Return (x, y) of the center of cell containing provided text 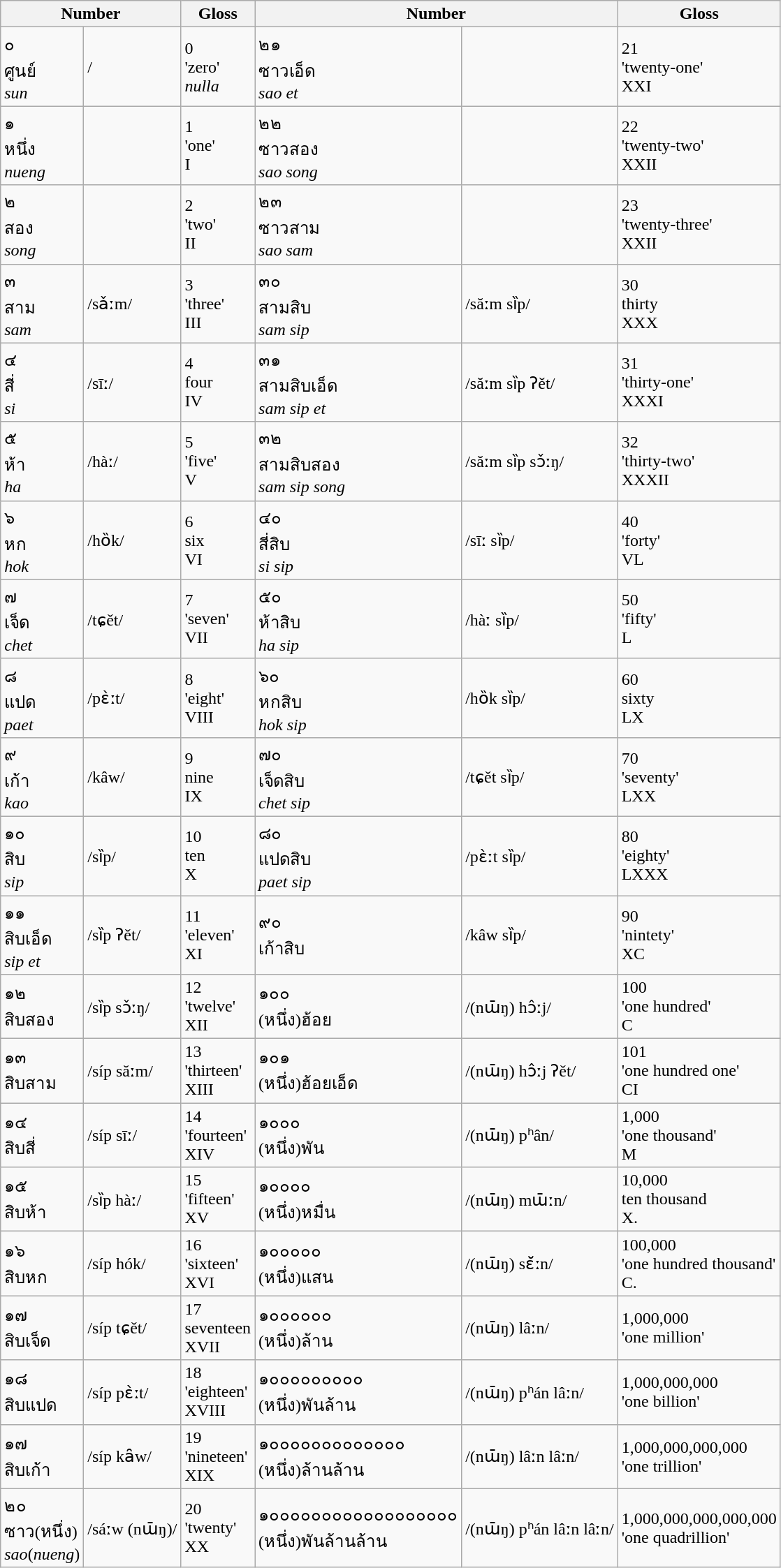
๔๐สี่สิบsi sip (358, 540)
๘แปดpaet (42, 698)
70'seventy'LXX (699, 776)
12'twelve'XII (218, 1007)
๑๗สิบเจ็ด (42, 1328)
/hȍk sȉp/ (540, 698)
10tenX (218, 856)
/sǎːm/ (133, 303)
/hȍk/ (133, 540)
๑๗สิบเก้า (42, 1456)
16'sixteen'XVI (218, 1264)
๙๐เก้าสิบ (358, 934)
/síp tɕět/ (133, 1328)
1,000,000,000,000,000'one quadrillion' (699, 1528)
15'fifteen'XV (218, 1199)
/sȉp ʔět/ (133, 934)
11'eleven'XI (218, 934)
๑๐๐๐๐๐(หนึ่ง)แสน (358, 1264)
/hàː sȉp/ (540, 619)
๑๐๐๐๐๐๐๐๐๐๐๐๐๐(หนึ่ง)ล้านล้าน (358, 1456)
/(nɯ̄ŋ) pʰán lâːn/ (540, 1392)
๓สามsam (42, 303)
๑๐๐๐๐๐๐๐๐๐(หนึ่ง)พันล้าน (358, 1392)
๑หนึ่งnueng (42, 145)
1,000,000,000'one billion' (699, 1392)
/(nɯ̄ŋ) lâːn lâːn/ (540, 1456)
/síp săːm/ (133, 1071)
/síp kȃw/ (133, 1456)
2'two'II (218, 225)
7'seven'VII (218, 619)
/(nɯ̄ŋ) lâːn/ (540, 1328)
๒๑ซาวเอ็ดsao et (358, 67)
/ (133, 67)
14'fourteen'XIV (218, 1135)
/kâw/ (133, 776)
/(nɯ̄ŋ) sɛ̆ːn/ (540, 1264)
๐ศูนย์sun (42, 67)
/pɛ̀ːt/ (133, 698)
/săːm sȉp sɔ̌ːŋ/ (540, 461)
/sȉp hàː/ (133, 1199)
๓๑สามสิบเอ็ดsam sip et (358, 383)
5'five'V (218, 461)
0'zero'nulla (218, 67)
/săːm sȉp/ (540, 303)
๑๘สิบแปด (42, 1392)
๑๐๐(หนึ่ง)ฮ้อย (358, 1007)
101'one hundred one'CI (699, 1071)
/síp hók/ (133, 1264)
31'thirty-one'XXXI (699, 383)
/síp sīː/ (133, 1135)
22'twenty-two'XXII (699, 145)
๖หกhok (42, 540)
1,000,000'one million' (699, 1328)
๒สองsong (42, 225)
/síp pɛ̀ːt/ (133, 1392)
/(nɯ̄ŋ) pʰán lâːn lâːn/ (540, 1528)
20'twenty'XX (218, 1528)
1,000'one thousand'M (699, 1135)
๖๐หกสิบhok sip (358, 698)
/sȉp sɔ̌ːŋ/ (133, 1007)
๗๐เจ็ดสิบchet sip (358, 776)
9nineIX (218, 776)
/hàː/ (133, 461)
๗เจ็ดchet (42, 619)
13'thirteen'XIII (218, 1071)
๑๐๐๐๐๐๐๐๐๐๐๐๐๐๐๐๐๐๐(หนึ่ง)พันล้านล้าน (358, 1528)
/pɛ̀ːt sȉp/ (540, 856)
/sīː sȉp/ (540, 540)
๕๐ห้าสิบha sip (358, 619)
๒๒ซาวสองsao song (358, 145)
๑๓สิบสาม (42, 1071)
60sixtyLX (699, 698)
๑๕สิบห้า (42, 1199)
23'twenty-three'XXII (699, 225)
40'forty'VL (699, 540)
19'nineteen'XIX (218, 1456)
1,000,000,000,000'one trillion' (699, 1456)
3'three'III (218, 303)
/săːm sȉp ʔět/ (540, 383)
๑๐สิบsip (42, 856)
100,000'one hundred thousand'C. (699, 1264)
/(nɯ̄ŋ) mɯ̄ːn/ (540, 1199)
/tɕět/ (133, 619)
90'nintety'XC (699, 934)
/tɕět sȉp/ (540, 776)
๓๐สามสิบsam sip (358, 303)
/sīː/ (133, 383)
32'thirty-two'XXXII (699, 461)
๑๐๐๐(หนึ่ง)พัน (358, 1135)
50'fifty'L (699, 619)
๔สี่si (42, 383)
๑๖สิบหก (42, 1264)
4fourIV (218, 383)
๑๐๐๐๐๐๐(หนึ่ง)ล้าน (358, 1328)
1'one'I (218, 145)
๑๒สิบสอง (42, 1007)
๒๓ซาวสามsao sam (358, 225)
/(nɯ̄ŋ) hɔ̂ːj/ (540, 1007)
๒๐ซาว(หนึ่ง)sao(nueng) (42, 1528)
80'eighty'LXXX (699, 856)
/(nɯ̄ŋ) hɔ̂ːj ʔět/ (540, 1071)
๓๒สามสิบสองsam sip song (358, 461)
30thirtyXXX (699, 303)
/kâw sȉp/ (540, 934)
๑๔สิบสี่ (42, 1135)
๑๑สิบเอ็ดsip et (42, 934)
๘๐แปดสิบpaet sip (358, 856)
100'one hundred'C (699, 1007)
๙เก้าkao (42, 776)
18'eighteen'XVIII (218, 1392)
๑๐๑(หนึ่ง)ฮ้อยเอ็ด (358, 1071)
17seventeenXVII (218, 1328)
6sixVI (218, 540)
/sáːw (nɯ̄ŋ)/ (133, 1528)
10,000ten thousandX. (699, 1199)
8'eight'VIII (218, 698)
/sȉp/ (133, 856)
21'twenty-one'XXI (699, 67)
๕ห้าha (42, 461)
/(nɯ̄ŋ) pʰân/ (540, 1135)
๑๐๐๐๐(หนึ่ง)หมื่น (358, 1199)
